Search for the cell housing the specified text and yield its (x, y) center coordinate. 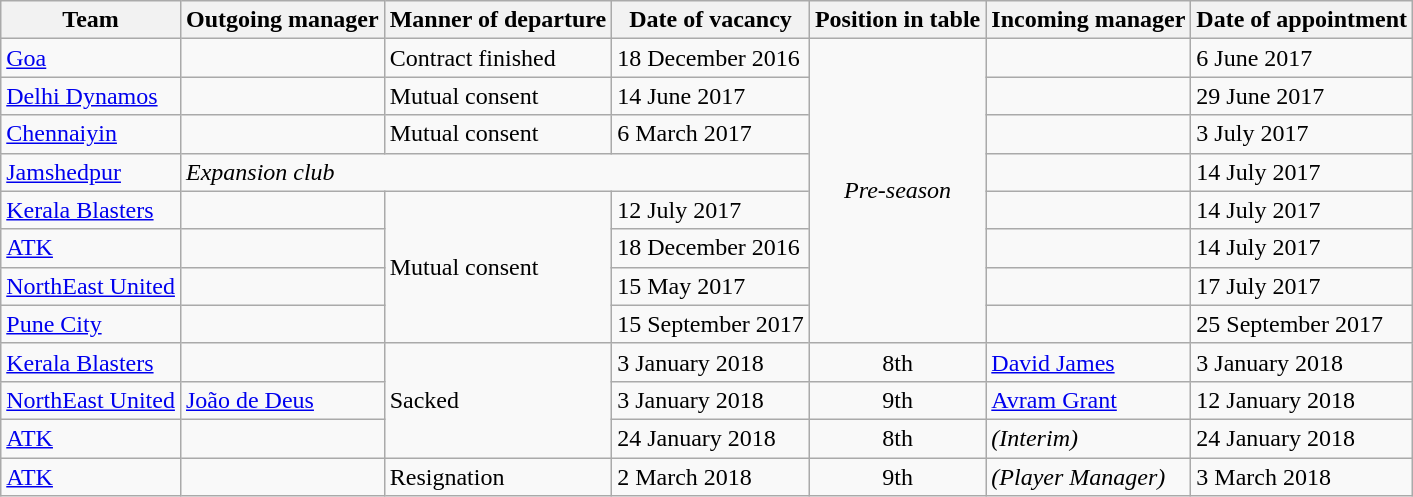
3 March 2018 (1302, 477)
Date of appointment (1302, 20)
12 January 2018 (1302, 400)
15 September 2017 (711, 324)
17 July 2017 (1302, 286)
Pre-season (897, 191)
6 March 2017 (711, 134)
Sacked (498, 400)
Incoming manager (1088, 20)
(Player Manager) (1088, 477)
Team (91, 20)
2 March 2018 (711, 477)
Avram Grant (1088, 400)
(Interim) (1088, 438)
David James (1088, 362)
Manner of departure (498, 20)
25 September 2017 (1302, 324)
Pune City (91, 324)
Date of vacancy (711, 20)
Chennaiyin (91, 134)
Goa (91, 58)
3 July 2017 (1302, 134)
Jamshedpur (91, 172)
Contract finished (498, 58)
14 June 2017 (711, 96)
6 June 2017 (1302, 58)
Outgoing manager (282, 20)
Delhi Dynamos (91, 96)
15 May 2017 (711, 286)
João de Deus (282, 400)
Resignation (498, 477)
12 July 2017 (711, 210)
Position in table (897, 20)
Expansion club (494, 172)
29 June 2017 (1302, 96)
